Return (x, y) of the center of cell containing provided text 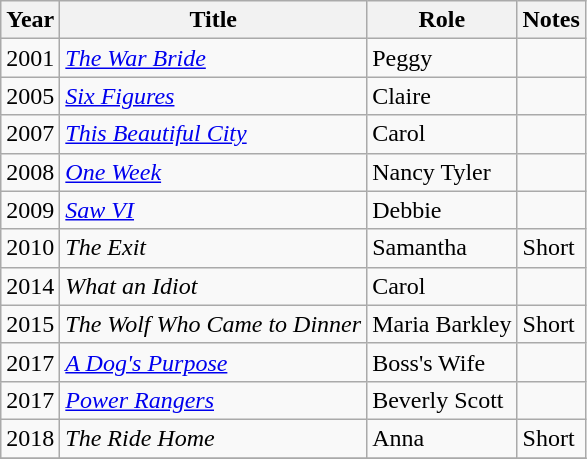
Boss's Wife (442, 362)
The Ride Home (214, 438)
2014 (30, 286)
2018 (30, 438)
The Wolf Who Came to Dinner (214, 324)
The Exit (214, 248)
2001 (30, 58)
Anna (442, 438)
Beverly Scott (442, 400)
2005 (30, 96)
The War Bride (214, 58)
Role (442, 20)
2010 (30, 248)
Samantha (442, 248)
This Beautiful City (214, 134)
One Week (214, 172)
2015 (30, 324)
Six Figures (214, 96)
2007 (30, 134)
Debbie (442, 210)
2009 (30, 210)
A Dog's Purpose (214, 362)
Notes (551, 20)
Saw VI (214, 210)
Power Rangers (214, 400)
Year (30, 20)
What an Idiot (214, 286)
2008 (30, 172)
Peggy (442, 58)
Nancy Tyler (442, 172)
Claire (442, 96)
Title (214, 20)
Maria Barkley (442, 324)
